For the text-containing cell, return its midpoint in [X, Y] coordinate format. 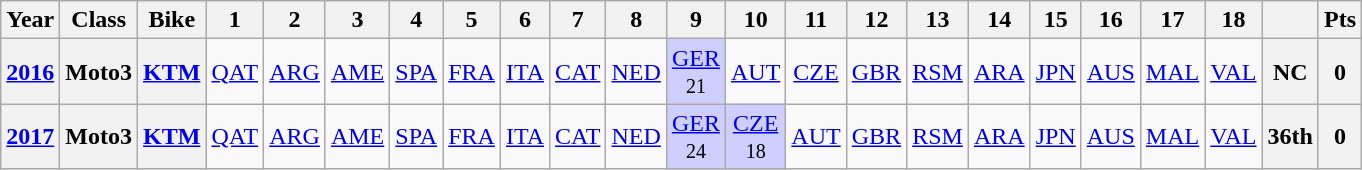
6 [524, 20]
18 [1234, 20]
15 [1056, 20]
2017 [30, 136]
Bike [172, 20]
GER21 [696, 72]
1 [235, 20]
17 [1172, 20]
7 [578, 20]
GER24 [696, 136]
2 [295, 20]
16 [1110, 20]
8 [636, 20]
13 [938, 20]
14 [999, 20]
4 [416, 20]
CZE18 [755, 136]
11 [816, 20]
Pts [1340, 20]
3 [357, 20]
10 [755, 20]
NC [1290, 72]
Class [99, 20]
Year [30, 20]
12 [876, 20]
CZE [816, 72]
2016 [30, 72]
9 [696, 20]
36th [1290, 136]
5 [472, 20]
